Pinpoint the cell where the given text exists, returning its (X, Y) midpoint coordinate. 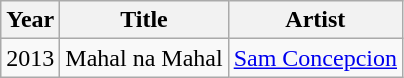
2013 (30, 58)
Year (30, 20)
Sam Concepcion (315, 58)
Mahal na Mahal (144, 58)
Title (144, 20)
Artist (315, 20)
